From the cell containing the given text, extract its center point as [X, Y] coordinate. 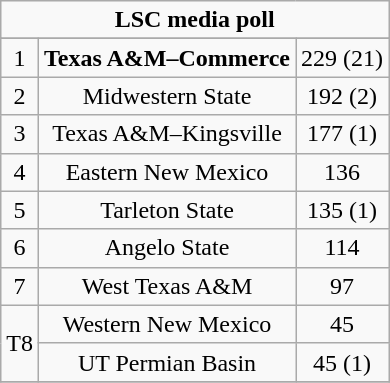
UT Permian Basin [166, 362]
5 [20, 210]
West Texas A&M [166, 286]
LSC media poll [195, 20]
7 [20, 286]
229 (21) [342, 58]
135 (1) [342, 210]
T8 [20, 343]
4 [20, 172]
45 (1) [342, 362]
Eastern New Mexico [166, 172]
3 [20, 134]
177 (1) [342, 134]
Texas A&M–Kingsville [166, 134]
2 [20, 96]
114 [342, 248]
97 [342, 286]
Texas A&M–Commerce [166, 58]
192 (2) [342, 96]
1 [20, 58]
6 [20, 248]
Western New Mexico [166, 324]
Tarleton State [166, 210]
Angelo State [166, 248]
45 [342, 324]
Midwestern State [166, 96]
136 [342, 172]
